For the text-containing cell, return its midpoint in [X, Y] coordinate format. 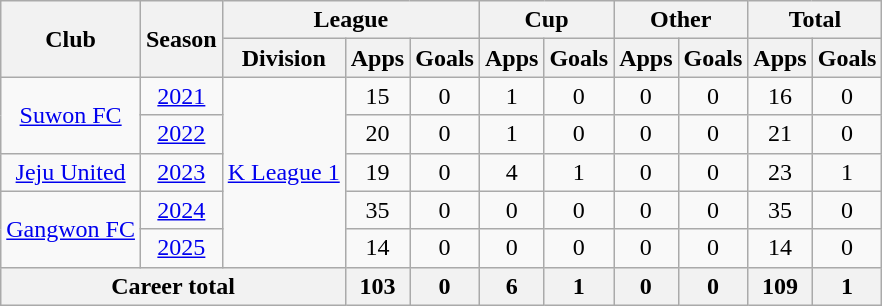
23 [780, 172]
2023 [181, 172]
League [350, 20]
Career total [174, 286]
20 [377, 134]
16 [780, 96]
Season [181, 39]
21 [780, 134]
109 [780, 286]
6 [511, 286]
2021 [181, 96]
Jeju United [71, 172]
2022 [181, 134]
Cup [546, 20]
Other [681, 20]
15 [377, 96]
103 [377, 286]
Division [284, 58]
2025 [181, 248]
4 [511, 172]
Total [815, 20]
K League 1 [284, 172]
2024 [181, 210]
Suwon FC [71, 115]
Club [71, 39]
Gangwon FC [71, 229]
19 [377, 172]
